From the cell containing the given text, extract its center point as [X, Y] coordinate. 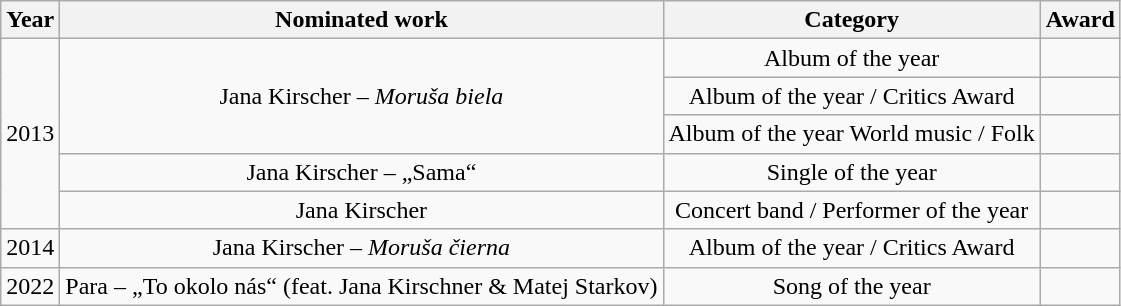
Album of the year [852, 58]
2013 [30, 134]
2022 [30, 286]
Album of the year World music / Folk [852, 134]
Song of the year [852, 286]
2014 [30, 248]
Jana Kirscher – Moruša čierna [362, 248]
Year [30, 20]
Jana Kirscher [362, 210]
Single of the year [852, 172]
Jana Kirscher – Moruša biela [362, 96]
Jana Kirscher – „Sama“ [362, 172]
Nominated work [362, 20]
Award [1080, 20]
Para – „To okolo nás“ (feat. Jana Kirschner & Matej Starkov) [362, 286]
Concert band / Performer of the year [852, 210]
Category [852, 20]
